For the text-containing cell, return its midpoint in [x, y] coordinate format. 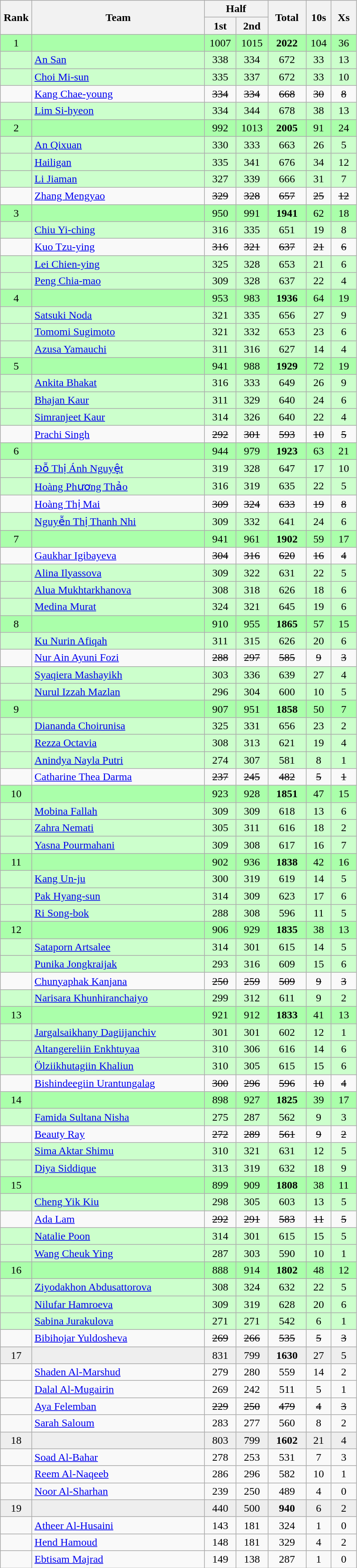
289 [252, 1134]
Satsuki Noda [118, 315]
1941 [287, 213]
239 [220, 1491]
1858 [287, 709]
1838 [287, 862]
Mobina Fallah [118, 811]
Dalal Al-Mugairin [118, 1389]
651 [287, 230]
Nilufar Hamroeva [118, 1304]
57 [319, 624]
953 [220, 298]
635 [287, 486]
1808 [287, 1185]
906 [220, 930]
Punika Jongkraijak [118, 964]
909 [252, 1185]
961 [252, 539]
831 [220, 1355]
327 [220, 179]
907 [220, 709]
1865 [287, 624]
1602 [287, 1440]
Lim Si-hyeon [118, 111]
609 [287, 964]
1630 [287, 1355]
888 [220, 1270]
Catharine Thea Darma [118, 777]
936 [252, 862]
940 [287, 1508]
Chiu Yi-ching [118, 230]
Kang Un-ju [118, 879]
500 [252, 1508]
1929 [287, 366]
910 [220, 624]
138 [252, 1559]
509 [287, 981]
Tomomi Sugimoto [118, 332]
929 [252, 930]
Cheng Yik Kiu [118, 1202]
Li Jiaman [118, 179]
Shaden Al-Marshud [118, 1372]
Ziyodakhon Abdusattorova [118, 1287]
279 [220, 1372]
72 [319, 366]
306 [252, 1049]
344 [252, 111]
Bibihojar Yuldosheva [118, 1338]
1936 [287, 298]
Sima Aktar Shimu [118, 1151]
1st [220, 26]
2nd [252, 26]
326 [252, 417]
48 [319, 1270]
229 [220, 1406]
275 [220, 1117]
912 [252, 1015]
979 [252, 451]
899 [220, 1185]
Atheer Al-Husaini [118, 1525]
Chunyaphak Kanjana [118, 981]
902 [220, 862]
Nurul Izzah Mazlan [118, 692]
914 [252, 1270]
2005 [287, 128]
898 [220, 1100]
Anindya Nayla Putri [118, 760]
278 [220, 1457]
623 [287, 896]
286 [220, 1474]
618 [287, 811]
39 [319, 1100]
641 [287, 521]
Đỗ Thị Ánh Nguyệt [118, 468]
Peng Chia-mao [118, 281]
803 [220, 1440]
62 [319, 213]
Natalie Poon [118, 1236]
Kuo Tzu-ying [118, 247]
63 [319, 451]
649 [287, 383]
581 [287, 760]
Sabina Jurakulova [118, 1321]
1013 [252, 128]
Diya Siddique [118, 1168]
600 [287, 692]
Soad Al-Bahar [118, 1457]
582 [287, 1474]
927 [252, 1100]
330 [220, 145]
283 [220, 1423]
479 [287, 1406]
645 [287, 607]
Xs [344, 17]
Ankita Bhakat [118, 383]
Yasna Pourmahani [118, 845]
Altangereliin Enkhtuyaa [118, 1049]
1802 [287, 1270]
298 [220, 1202]
440 [220, 1508]
1902 [287, 539]
627 [287, 349]
Lei Chien-ying [118, 264]
Diananda Choirunisa [118, 726]
535 [287, 1338]
666 [287, 179]
1923 [287, 451]
148 [220, 1542]
291 [252, 1219]
992 [220, 128]
585 [287, 658]
Azusa Yamauchi [118, 349]
923 [220, 794]
47 [319, 794]
1015 [252, 43]
Nguyễn Thị Thanh Nhi [118, 521]
293 [220, 964]
299 [220, 998]
531 [287, 1457]
336 [252, 675]
678 [287, 111]
950 [220, 213]
489 [287, 1491]
331 [252, 726]
318 [252, 590]
341 [252, 162]
Jargalsaikhany Dagiijanchiv [118, 1032]
312 [252, 998]
41 [319, 1015]
Medina Murat [118, 607]
Prachi Singh [118, 434]
31 [319, 179]
583 [287, 1219]
Rezza Octavia [118, 743]
149 [220, 1559]
Sataporn Artsalee [118, 947]
Total [287, 17]
34 [319, 162]
2022 [287, 43]
542 [287, 1321]
307 [252, 760]
An San [118, 60]
104 [319, 43]
482 [287, 777]
Bishindeegiin Urantungalag [118, 1083]
1833 [287, 1015]
602 [287, 1032]
Rank [16, 17]
663 [287, 145]
Ada Lam [118, 1219]
Choi Mi-sun [118, 77]
1835 [287, 930]
280 [252, 1372]
143 [220, 1525]
988 [252, 366]
Reem Al-Naqeeb [118, 1474]
560 [287, 1423]
Ri Song-bok [118, 913]
647 [287, 468]
Simranjeet Kaur [118, 417]
322 [252, 573]
42 [319, 862]
An Qixuan [118, 145]
Beauty Ray [118, 1134]
Ku Nurin Afiqah [118, 641]
Hend Hamoud [118, 1542]
36 [344, 43]
593 [287, 434]
Hoàng Thị Mai [118, 504]
10s [319, 17]
621 [287, 743]
Zahra Nemati [118, 828]
Ölziikhutagiin Khaliun [118, 1066]
245 [252, 777]
Ebtisam Majrad [118, 1559]
339 [252, 179]
1851 [287, 794]
Half [236, 9]
242 [252, 1389]
955 [252, 624]
921 [220, 1015]
562 [287, 1117]
91 [319, 128]
Gaukhar Igibayeva [118, 556]
983 [252, 298]
59 [319, 539]
Kang Chae-young [118, 94]
338 [220, 60]
337 [252, 77]
559 [287, 1372]
944 [220, 451]
25 [319, 196]
Narisara Khunhiranchaiyo [118, 998]
Hoàng Phương Thảo [118, 486]
561 [287, 1134]
Syaqiera Mashayikh [118, 675]
297 [252, 658]
668 [287, 94]
Alua Mukhtarkhanova [118, 590]
50 [319, 709]
590 [287, 1253]
Hailigan [118, 162]
657 [287, 196]
Bhajan Kaur [118, 400]
Aya Felemban [118, 1406]
1825 [287, 1100]
511 [287, 1389]
628 [287, 1304]
266 [252, 1338]
237 [220, 777]
617 [287, 845]
64 [319, 298]
274 [220, 760]
603 [287, 1202]
277 [252, 1423]
253 [252, 1457]
676 [287, 162]
Pak Hyang-sun [118, 896]
611 [287, 998]
Team [118, 17]
619 [287, 879]
633 [287, 504]
Noor Al-Sharhan [118, 1491]
30 [319, 94]
Famida Sultana Nisha [118, 1117]
Alina Ilyassova [118, 573]
1007 [220, 43]
272 [220, 1134]
Zhang Mengyao [118, 196]
315 [252, 641]
Sarah Saloum [118, 1423]
928 [252, 794]
951 [252, 709]
Wang Cheuk Ying [118, 1253]
259 [252, 981]
991 [252, 213]
Nur Ain Ayuni Fozi [118, 658]
620 [287, 556]
639 [287, 675]
